Determine the (x, y) coordinate at the center of the cell enclosing the given text.  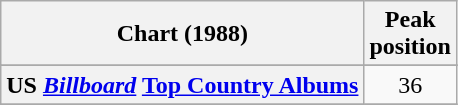
Peakposition (410, 34)
US Billboard Top Country Albums (182, 85)
36 (410, 85)
Chart (1988) (182, 34)
